Provide the (X, Y) coordinate of the cell's center where the given text is located.  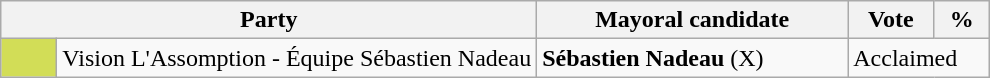
Vote (891, 20)
Mayoral candidate (692, 20)
Acclaimed (919, 58)
Sébastien Nadeau (X) (692, 58)
Party (269, 20)
% (962, 20)
Vision L'Assomption - Équipe Sébastien Nadeau (297, 58)
